Pinpoint the cell where the given text exists, returning its (x, y) midpoint coordinate. 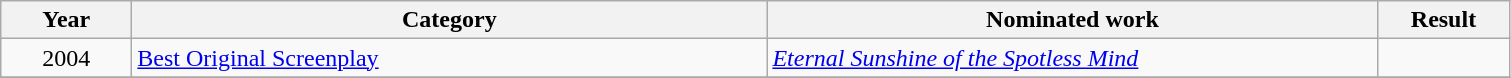
Year (66, 20)
Result (1444, 20)
Category (450, 20)
2004 (66, 58)
Best Original Screenplay (450, 58)
Eternal Sunshine of the Spotless Mind (1072, 58)
Nominated work (1072, 20)
